Return the (x, y) coordinate for the center point of the cell that contains the specified text.  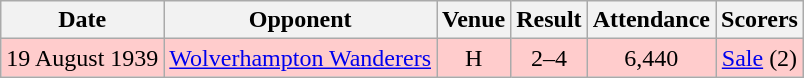
Date (82, 20)
H (473, 58)
19 August 1939 (82, 58)
Attendance (651, 20)
Opponent (300, 20)
Venue (473, 20)
2–4 (549, 58)
Result (549, 20)
Wolverhampton Wanderers (300, 58)
6,440 (651, 58)
Sale (2) (760, 58)
Scorers (760, 20)
